Pinpoint the cell where the given text exists, returning its [x, y] midpoint coordinate. 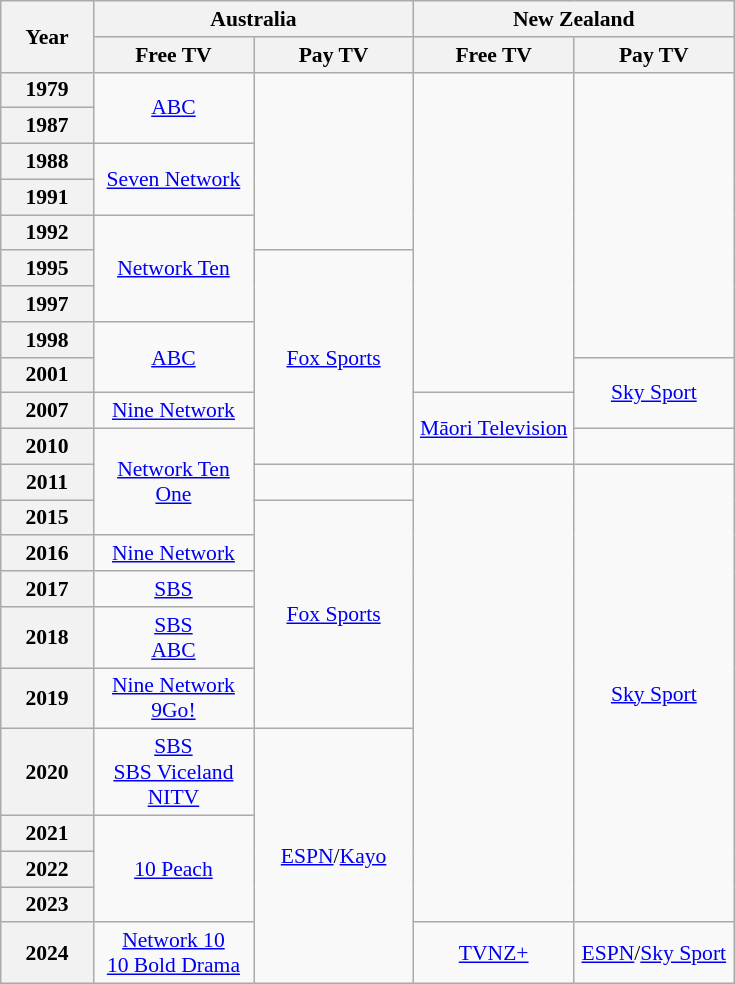
2021 [48, 834]
2018 [48, 638]
2001 [48, 375]
Seven Network [173, 180]
2022 [48, 869]
2010 [48, 447]
2019 [48, 698]
ESPN/Sky Sport [654, 954]
New Zealand [574, 19]
2020 [48, 772]
1987 [48, 126]
SBS [173, 589]
Year [48, 36]
ESPN/Kayo [334, 856]
1997 [48, 304]
1991 [48, 197]
2016 [48, 554]
2015 [48, 518]
SBSSBS VicelandNITV [173, 772]
SBSABC [173, 638]
10 Peach [173, 870]
1992 [48, 233]
Network Ten [173, 268]
Nine Network9Go! [173, 698]
1998 [48, 340]
2023 [48, 905]
Australia [253, 19]
1988 [48, 162]
2007 [48, 411]
1995 [48, 269]
2024 [48, 954]
Network 1010 Bold Drama [173, 954]
Network TenOne [173, 482]
2017 [48, 589]
2011 [48, 482]
TVNZ+ [494, 954]
Māori Television [494, 428]
1979 [48, 90]
